Identify which cell holds the provided text, then report its [X, Y] central coordinate. 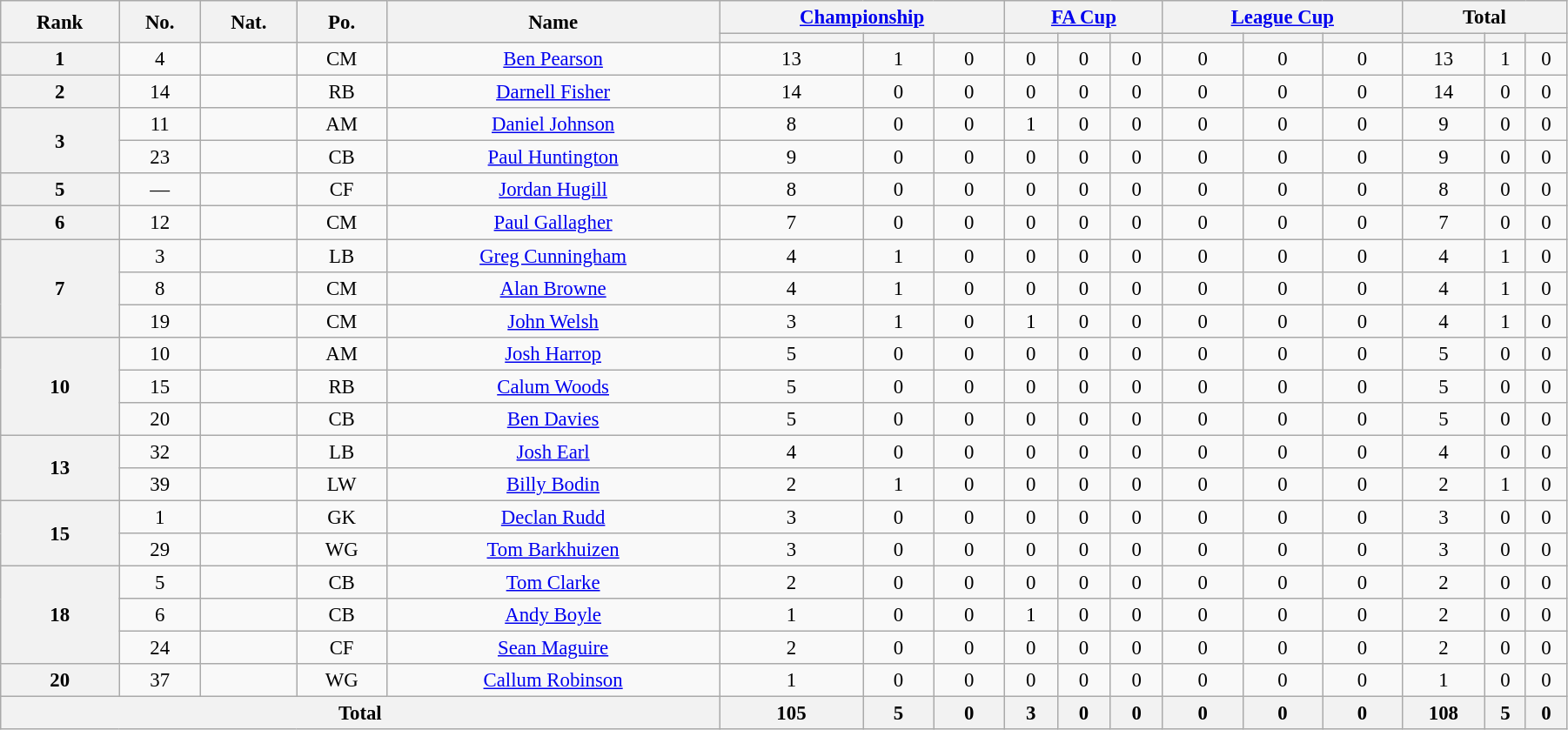
39 [160, 485]
108 [1443, 713]
League Cup [1283, 17]
Tom Barkhuizen [553, 550]
Championship [861, 17]
Josh Earl [553, 452]
Callum Robinson [553, 680]
Name [553, 22]
Jordan Hugill [553, 191]
18 [60, 616]
Daniel Johnson [553, 124]
John Welsh [553, 321]
Ben Pearson [553, 59]
Josh Harrop [553, 353]
Greg Cunningham [553, 256]
Andy Boyle [553, 615]
Rank [60, 22]
11 [160, 124]
FA Cup [1083, 17]
LW [341, 485]
Alan Browne [553, 288]
24 [160, 648]
Sean Maguire [553, 648]
Ben Davies [553, 419]
Billy Bodin [553, 485]
Po. [341, 22]
Nat. [249, 22]
Paul Huntington [553, 157]
Paul Gallagher [553, 223]
No. [160, 22]
Declan Rudd [553, 517]
GK [341, 517]
Darnell Fisher [553, 92]
19 [160, 321]
29 [160, 550]
12 [160, 223]
23 [160, 157]
32 [160, 452]
Tom Clarke [553, 583]
105 [792, 713]
Calum Woods [553, 386]
37 [160, 680]
— [160, 191]
